Capture the cell that displays the provided text and extract its (X, Y) central coordinate. 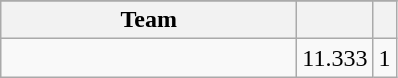
1 (384, 58)
Team (149, 20)
11.333 (335, 58)
